Identify which cell holds the provided text, then report its (x, y) central coordinate. 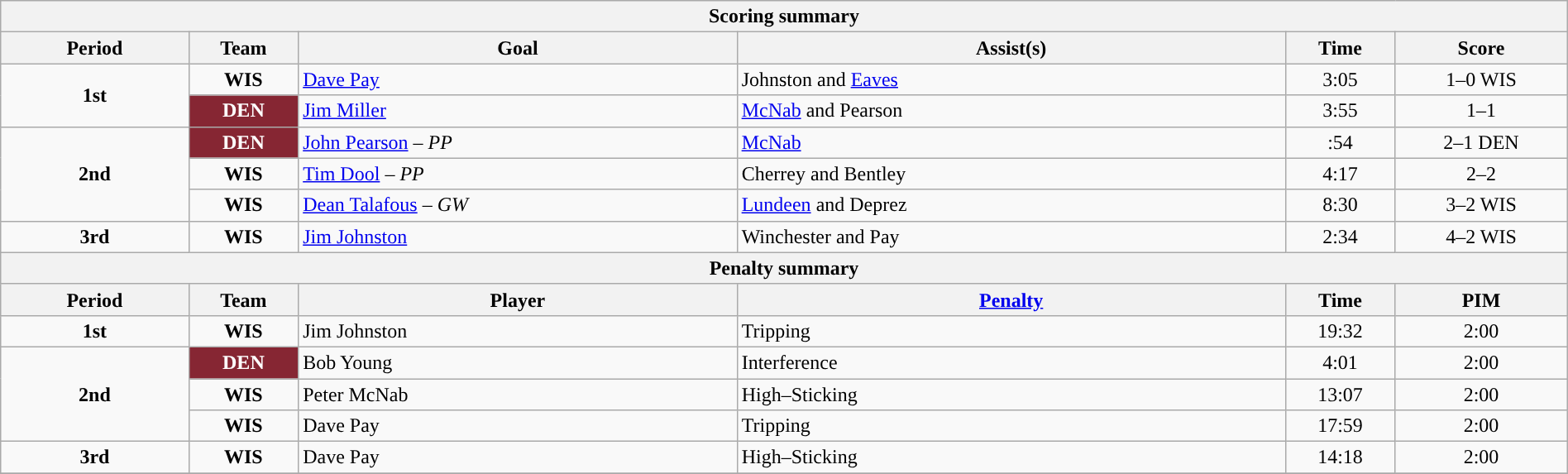
:54 (1340, 142)
Goal (518, 48)
Penalty (1011, 299)
Cherrey and Bentley (1011, 174)
3:05 (1340, 79)
2–1 DEN (1481, 142)
Jim Miller (518, 111)
8:30 (1340, 205)
3–2 WIS (1481, 205)
Lundeen and Deprez (1011, 205)
13:07 (1340, 395)
1–0 WIS (1481, 79)
McNab (1011, 142)
Player (518, 299)
4:17 (1340, 174)
Dean Talafous – GW (518, 205)
19:32 (1340, 331)
Scoring summary (784, 17)
14:18 (1340, 457)
Peter McNab (518, 395)
4–2 WIS (1481, 237)
2–2 (1481, 174)
PIM (1481, 299)
McNab and Pearson (1011, 111)
Johnston and Eaves (1011, 79)
3:55 (1340, 111)
2:34 (1340, 237)
Winchester and Pay (1011, 237)
John Pearson – PP (518, 142)
Interference (1011, 362)
1–1 (1481, 111)
Score (1481, 48)
4:01 (1340, 362)
Assist(s) (1011, 48)
Tim Dool – PP (518, 174)
Bob Young (518, 362)
17:59 (1340, 426)
Penalty summary (784, 268)
